Scan for the cell matching the given text and deliver its [x, y] coordinate at center. 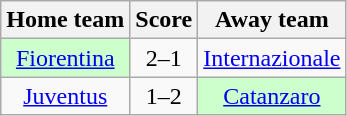
Catanzaro [272, 96]
Internazionale [272, 58]
2–1 [164, 58]
Away team [272, 20]
Home team [66, 20]
Score [164, 20]
Juventus [66, 96]
1–2 [164, 96]
Fiorentina [66, 58]
